Locate the cell with the specified text and output its (x, y) center coordinate. 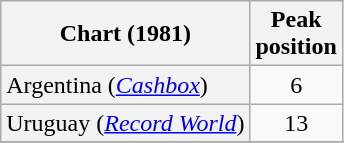
Argentina (Cashbox) (126, 85)
Uruguay (Record World) (126, 123)
13 (296, 123)
Chart (1981) (126, 34)
Peakposition (296, 34)
6 (296, 85)
